Extract the [x, y] coordinate from the center of the cell holding the provided text.  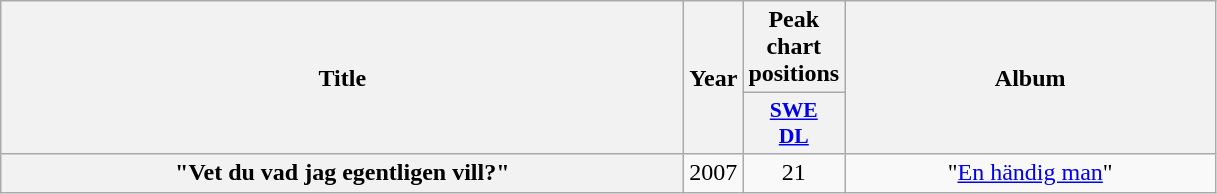
2007 [714, 173]
"Vet du vad jag egentligen vill?" [342, 173]
Year [714, 78]
Title [342, 78]
21 [794, 173]
Album [1030, 78]
"En händig man" [1030, 173]
SWEDL [794, 124]
Peak chart positions [794, 47]
